Capture the cell that displays the provided text and extract its [X, Y] central coordinate. 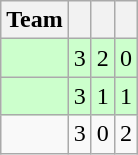
Team [35, 20]
